Identify which cell holds the provided text, then report its (X, Y) central coordinate. 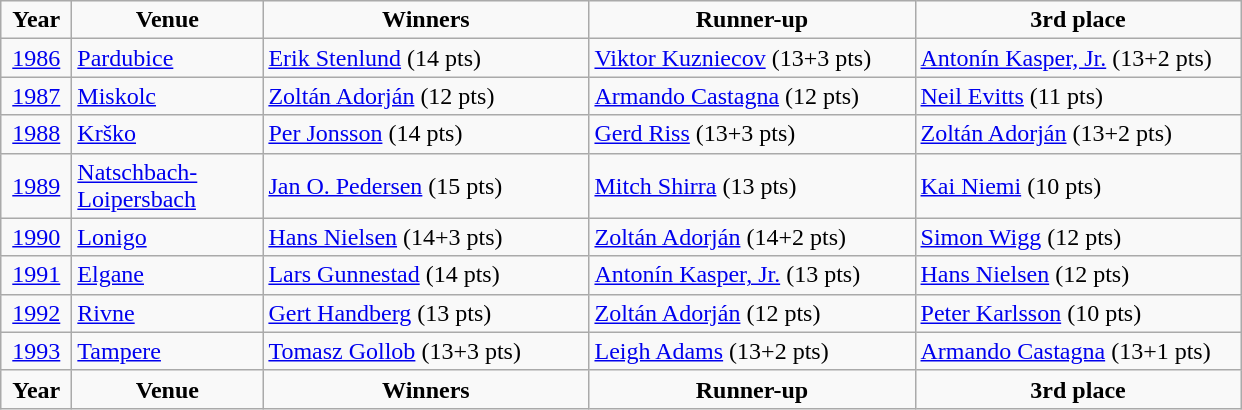
Miskolc (168, 96)
1986 (36, 58)
1992 (36, 313)
Kai Niemi (10 pts) (1078, 186)
Krško (168, 134)
Lars Gunnestad (14 pts) (426, 275)
Zoltán Adorján (13+2 pts) (1078, 134)
Jan O. Pedersen (15 pts) (426, 186)
Lonigo (168, 237)
Viktor Kuzniecov (13+3 pts) (752, 58)
Peter Karlsson (10 pts) (1078, 313)
Armando Castagna (12 pts) (752, 96)
1987 (36, 96)
Natschbach-Loipersbach (168, 186)
1991 (36, 275)
Neil Evitts (11 pts) (1078, 96)
Per Jonsson (14 pts) (426, 134)
Leigh Adams (13+2 pts) (752, 351)
Tomasz Gollob (13+3 pts) (426, 351)
Rivne (168, 313)
1993 (36, 351)
Tampere (168, 351)
Zoltán Adorján (14+2 pts) (752, 237)
1988 (36, 134)
1990 (36, 237)
1989 (36, 186)
Hans Nielsen (14+3 pts) (426, 237)
Erik Stenlund (14 pts) (426, 58)
Simon Wigg (12 pts) (1078, 237)
Antonín Kasper, Jr. (13 pts) (752, 275)
Armando Castagna (13+1 pts) (1078, 351)
Gert Handberg (13 pts) (426, 313)
Pardubice (168, 58)
Hans Nielsen (12 pts) (1078, 275)
Elgane (168, 275)
Antonín Kasper, Jr. (13+2 pts) (1078, 58)
Mitch Shirra (13 pts) (752, 186)
Gerd Riss (13+3 pts) (752, 134)
